Provide the [x, y] coordinate of the cell's center where the given text is located.  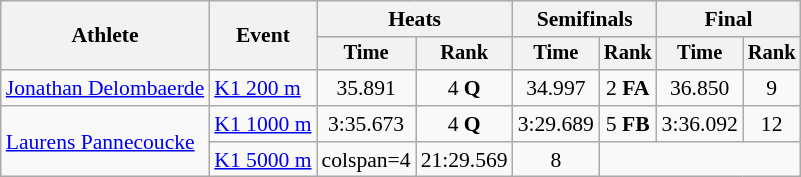
Jonathan Delombaerde [106, 88]
3:35.673 [366, 124]
3:29.689 [556, 124]
Semifinals [585, 19]
3:36.092 [700, 124]
K1 1000 m [262, 124]
36.850 [700, 88]
12 [772, 124]
K1 200 m [262, 88]
Laurens Pannecoucke [106, 142]
35.891 [366, 88]
Final [729, 19]
5 FB [628, 124]
9 [772, 88]
2 FA [628, 88]
34.997 [556, 88]
Heats [415, 19]
Athlete [106, 36]
Event [262, 36]
